Return the (X, Y) coordinate for the center point of the cell that contains the specified text.  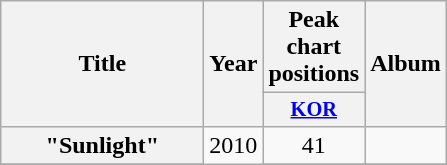
Peak chart positions (314, 47)
2010 (234, 145)
KOR (314, 110)
41 (314, 145)
"Sunlight" (102, 145)
Title (102, 64)
Year (234, 64)
Album (406, 64)
